Pinpoint the cell where the given text exists, returning its [X, Y] midpoint coordinate. 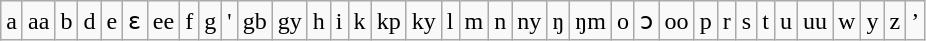
t [766, 21]
ŋ [558, 21]
ee [163, 21]
e [112, 21]
w [846, 21]
m [474, 21]
s [746, 21]
' [230, 21]
ny [530, 21]
oo [676, 21]
kp [388, 21]
b [66, 21]
aa [38, 21]
ŋm [591, 21]
gy [290, 21]
p [706, 21]
i [339, 21]
o [622, 21]
ɔ [646, 21]
a [12, 21]
n [500, 21]
k [360, 21]
f [190, 21]
gb [254, 21]
r [726, 21]
u [786, 21]
d [90, 21]
ky [424, 21]
z [895, 21]
uu [814, 21]
’ [916, 21]
y [872, 21]
l [450, 21]
g [210, 21]
ɛ [136, 21]
h [318, 21]
